Pinpoint the cell where the given text exists, returning its [X, Y] midpoint coordinate. 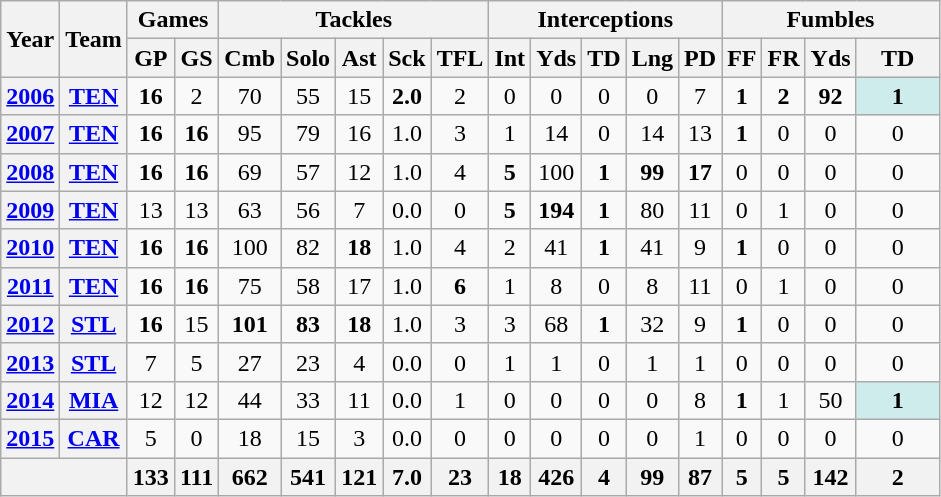
CAR [94, 438]
32 [652, 324]
FR [784, 58]
662 [250, 477]
7.0 [407, 477]
Year [30, 39]
82 [308, 248]
FF [742, 58]
PD [700, 58]
Tackles [354, 20]
Sck [407, 58]
Ast [360, 58]
80 [652, 210]
194 [556, 210]
Games [172, 20]
56 [308, 210]
58 [308, 286]
2011 [30, 286]
426 [556, 477]
95 [250, 134]
57 [308, 172]
2010 [30, 248]
142 [830, 477]
63 [250, 210]
92 [830, 96]
Interceptions [606, 20]
33 [308, 400]
121 [360, 477]
55 [308, 96]
2015 [30, 438]
GS [196, 58]
MIA [94, 400]
69 [250, 172]
2007 [30, 134]
2009 [30, 210]
Lng [652, 58]
2012 [30, 324]
2006 [30, 96]
79 [308, 134]
133 [150, 477]
111 [196, 477]
27 [250, 362]
Cmb [250, 58]
Team [94, 39]
2008 [30, 172]
68 [556, 324]
541 [308, 477]
101 [250, 324]
GP [150, 58]
2013 [30, 362]
83 [308, 324]
TFL [460, 58]
87 [700, 477]
50 [830, 400]
Int [510, 58]
2014 [30, 400]
Fumbles [831, 20]
70 [250, 96]
75 [250, 286]
6 [460, 286]
2.0 [407, 96]
44 [250, 400]
Solo [308, 58]
